Return (x, y) of the center of cell containing provided text 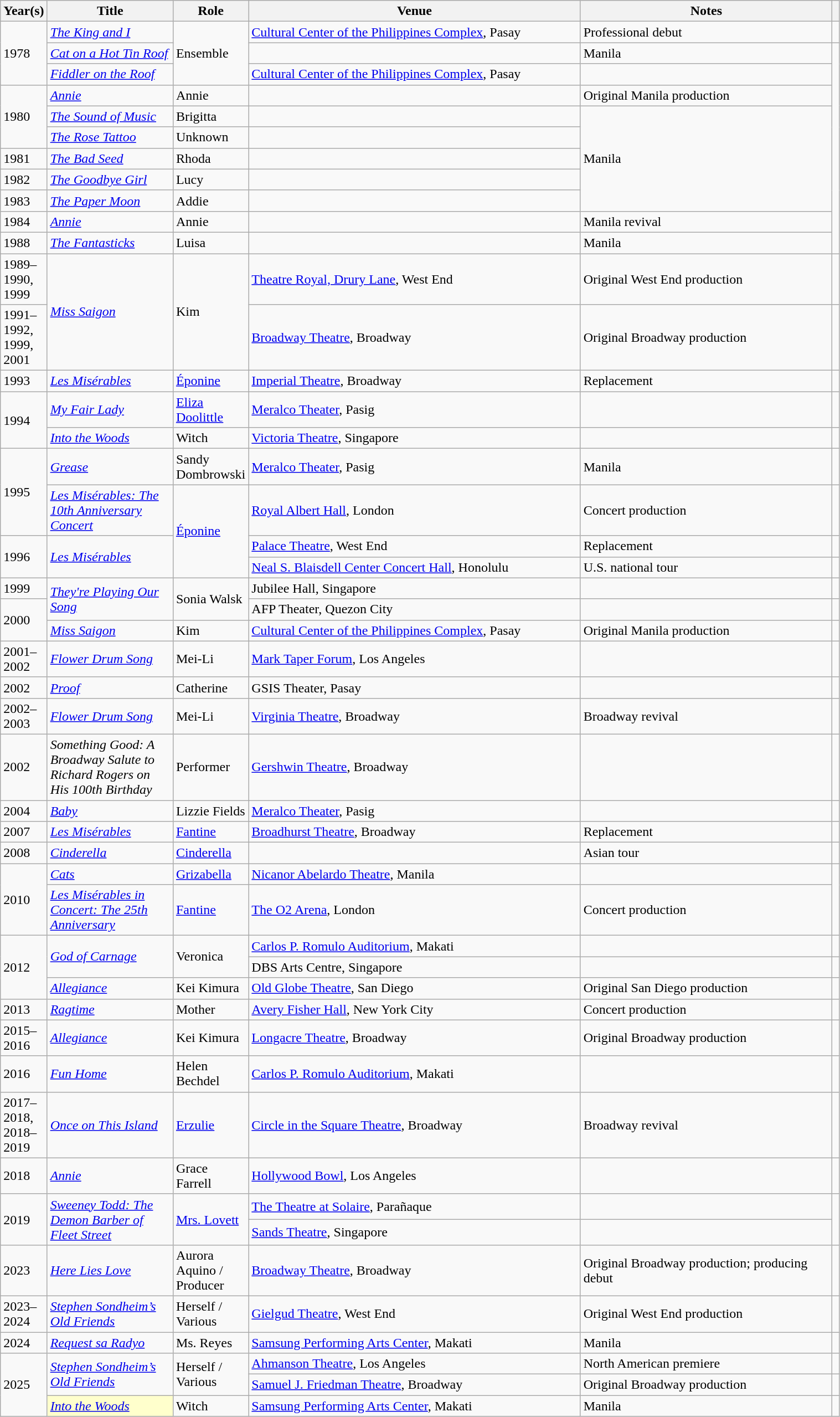
1984 (24, 222)
The Sound of Music (110, 116)
Virginia Theatre, Broadway (414, 716)
2018 (24, 1175)
1993 (24, 381)
2000 (24, 620)
1982 (24, 179)
Grizabella (210, 874)
The Paper Moon (110, 201)
Palace Theatre, West End (414, 546)
The Goodbye Girl (110, 179)
2016 (24, 1074)
North American premiere (707, 1364)
Venue (414, 11)
U.S. national tour (707, 567)
Request sa Radyo (110, 1342)
2015–2016 (24, 1038)
2001–2002 (24, 659)
2023–2024 (24, 1314)
AFP Theater, Quezon City (414, 609)
Year(s) (24, 11)
GSIS Theater, Pasay (414, 687)
Mrs. Lovett (210, 1219)
2007 (24, 832)
Original Broadway production; producing debut (707, 1270)
Notes (707, 11)
Broadhurst Theatre, Broadway (414, 832)
Catherine (210, 687)
Grace Farrell (210, 1175)
Addie (210, 201)
Erzulie (210, 1125)
2008 (24, 853)
Aurora Aquino / Producer (210, 1270)
Circle in the Square Theatre, Broadway (414, 1125)
Veronica (210, 957)
2019 (24, 1219)
1996 (24, 557)
Fun Home (110, 1074)
2002–2003 (24, 716)
The Theatre at Solaire, Parañaque (414, 1206)
1994 (24, 420)
Lucy (210, 179)
Role (210, 11)
Theatre Royal, Drury Lane, West End (414, 279)
Cat on a Hot Tin Roof (110, 53)
1995 (24, 492)
2023 (24, 1270)
Baby (110, 810)
Something Good: A Broadway Salute to Richard Rogers on His 100th Birthday (110, 767)
Cats (110, 874)
Ragtime (110, 1009)
2012 (24, 967)
1983 (24, 201)
The Fantasticks (110, 243)
Samuel J. Friedman Theatre, Broadway (414, 1385)
Manila revival (707, 222)
Ahmanson Theatre, Los Angeles (414, 1364)
Hollywood Bowl, Los Angeles (414, 1175)
Sweeney Todd: The Demon Barber of Fleet Street (110, 1219)
Ms. Reyes (210, 1342)
1989–1990, 1999 (24, 279)
Rhoda (210, 158)
Luisa (210, 243)
Neal S. Blaisdell Center Concert Hall, Honolulu (414, 567)
Royal Albert Hall, London (414, 510)
Gershwin Theatre, Broadway (414, 767)
1999 (24, 588)
Sonia Walsk (210, 599)
Performer (210, 767)
Lizzie Fields (210, 810)
Unknown (210, 137)
Original San Diego production (707, 988)
Victoria Theatre, Singapore (414, 438)
Grease (110, 466)
My Fair Lady (110, 410)
Eliza Doolittle (210, 410)
1988 (24, 243)
Fiddler on the Roof (110, 74)
1980 (24, 116)
They're Playing Our Song (110, 599)
Ensemble (210, 53)
Les Misérables: The 10th Anniversary Concert (110, 510)
Jubilee Hall, Singapore (414, 588)
2017–2018,2018–2019 (24, 1125)
God of Carnage (110, 957)
The Bad Seed (110, 158)
2024 (24, 1342)
Here Lies Love (110, 1270)
Title (110, 11)
The King and I (110, 32)
Sands Theatre, Singapore (414, 1232)
Asian tour (707, 853)
2025 (24, 1385)
1978 (24, 53)
Once on This Island (110, 1125)
Brigitta (210, 116)
2010 (24, 900)
The Rose Tattoo (110, 137)
2004 (24, 810)
Longacre Theatre, Broadway (414, 1038)
1981 (24, 158)
Mother (210, 1009)
Helen Bechdel (210, 1074)
The O2 Arena, London (414, 910)
Sandy Dombrowski (210, 466)
Imperial Theatre, Broadway (414, 381)
1991–1992,1999, 2001 (24, 338)
Mark Taper Forum, Los Angeles (414, 659)
Les Misérables in Concert: The 25th Anniversary (110, 910)
Professional debut (707, 32)
Nicanor Abelardo Theatre, Manila (414, 874)
Old Globe Theatre, San Diego (414, 988)
2013 (24, 1009)
Gielgud Theatre, West End (414, 1314)
DBS Arts Centre, Singapore (414, 967)
Avery Fisher Hall, New York City (414, 1009)
Proof (110, 687)
